Identify which cell holds the provided text, then report its [X, Y] central coordinate. 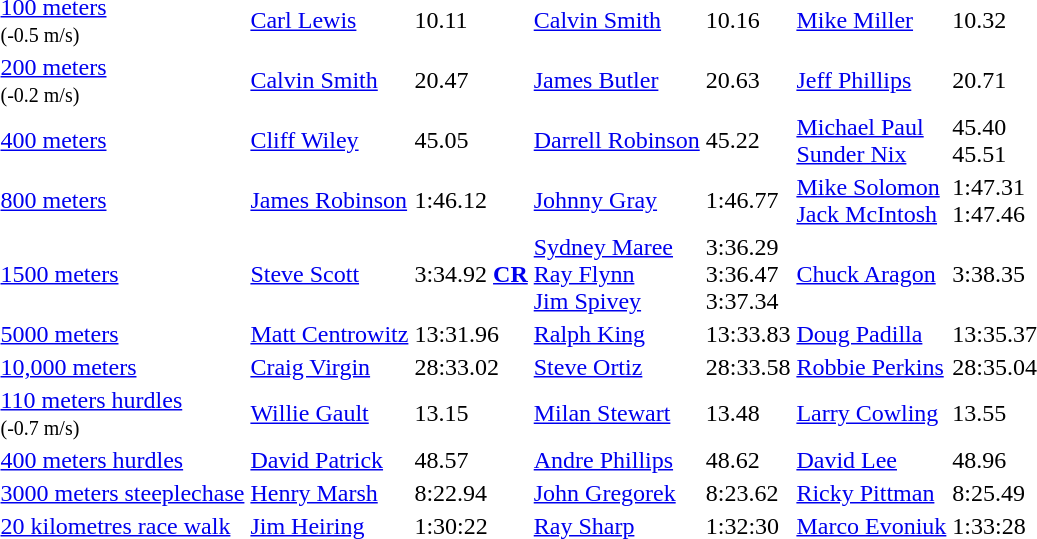
3:36.293:36.473:37.34 [748, 274]
13.15 [471, 414]
Mike Solomon Jack McIntosh [872, 200]
45.22 [748, 140]
Ricky Pittman [872, 493]
David Lee [872, 460]
Steve Scott [330, 274]
James Butler [616, 80]
Matt Centrowitz [330, 334]
Steve Ortiz [616, 367]
Andre Phillips [616, 460]
Ralph King [616, 334]
David Patrick [330, 460]
Cliff Wiley [330, 140]
Robbie Perkins [872, 367]
3:34.92 CR [471, 274]
48.57 [471, 460]
Jeff Phillips [872, 80]
Calvin Smith [330, 80]
28:33.58 [748, 367]
8:23.62 [748, 493]
Craig Virgin [330, 367]
1:46.77 [748, 200]
John Gregorek [616, 493]
Sydney Maree Ray Flynn Jim Spivey [616, 274]
45.05 [471, 140]
8:22.94 [471, 493]
13.48 [748, 414]
1:46.12 [471, 200]
James Robinson [330, 200]
Milan Stewart [616, 414]
13:33.83 [748, 334]
20.47 [471, 80]
Doug Padilla [872, 334]
Chuck Aragon [872, 274]
Michael Paul Sunder Nix [872, 140]
13:31.96 [471, 334]
20.63 [748, 80]
48.62 [748, 460]
Willie Gault [330, 414]
Johnny Gray [616, 200]
28:33.02 [471, 367]
Larry Cowling [872, 414]
Darrell Robinson [616, 140]
Henry Marsh [330, 493]
